Return the [X, Y] coordinate for the center point of the cell that contains the specified text.  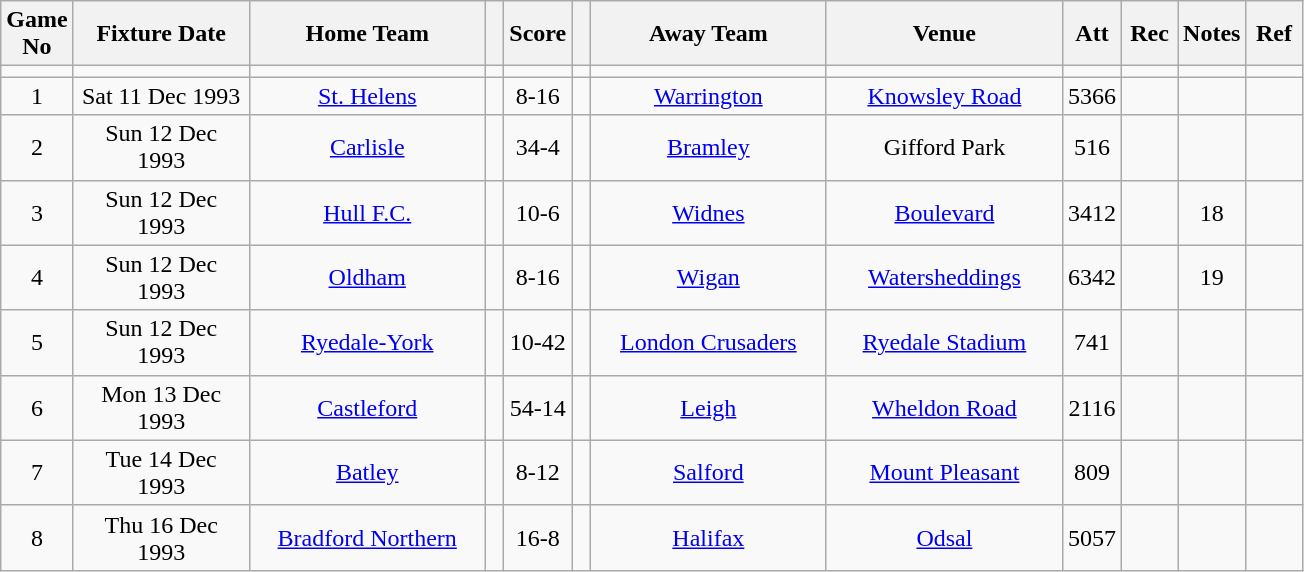
8 [37, 538]
8-12 [538, 472]
Venue [944, 34]
54-14 [538, 408]
809 [1092, 472]
Score [538, 34]
3412 [1092, 212]
Knowsley Road [944, 96]
18 [1212, 212]
Sat 11 Dec 1993 [161, 96]
Away Team [708, 34]
34-4 [538, 148]
Ref [1274, 34]
Tue 14 Dec 1993 [161, 472]
19 [1212, 278]
741 [1092, 342]
16-8 [538, 538]
Carlisle [367, 148]
6342 [1092, 278]
Bramley [708, 148]
Rec [1150, 34]
Notes [1212, 34]
St. Helens [367, 96]
Batley [367, 472]
Fixture Date [161, 34]
516 [1092, 148]
Halifax [708, 538]
Att [1092, 34]
4 [37, 278]
10-6 [538, 212]
Thu 16 Dec 1993 [161, 538]
Warrington [708, 96]
Castleford [367, 408]
London Crusaders [708, 342]
Leigh [708, 408]
Odsal [944, 538]
5366 [1092, 96]
Hull F.C. [367, 212]
1 [37, 96]
Oldham [367, 278]
Wheldon Road [944, 408]
5 [37, 342]
2 [37, 148]
3 [37, 212]
2116 [1092, 408]
Boulevard [944, 212]
5057 [1092, 538]
7 [37, 472]
Ryedale-York [367, 342]
6 [37, 408]
Bradford Northern [367, 538]
Mount Pleasant [944, 472]
Ryedale Stadium [944, 342]
Widnes [708, 212]
Wigan [708, 278]
Watersheddings [944, 278]
Gifford Park [944, 148]
Game No [37, 34]
Mon 13 Dec 1993 [161, 408]
10-42 [538, 342]
Home Team [367, 34]
Salford [708, 472]
